Scan for the cell matching the given text and deliver its (x, y) coordinate at center. 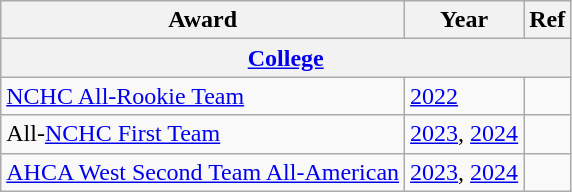
College (286, 58)
NCHC All-Rookie Team (203, 96)
Year (464, 20)
All-NCHC First Team (203, 134)
Ref (548, 20)
AHCA West Second Team All-American (203, 172)
2022 (464, 96)
Award (203, 20)
